Determine the (x, y) coordinate at the center of the cell enclosing the given text.  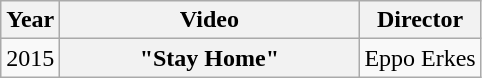
Year (30, 20)
2015 (30, 58)
"Stay Home" (210, 58)
Eppo Erkes (420, 58)
Video (210, 20)
Director (420, 20)
